Extract the (X, Y) coordinate from the center of the cell holding the provided text.  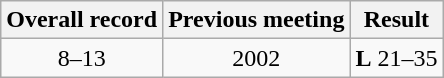
Overall record (82, 20)
2002 (256, 58)
Previous meeting (256, 20)
Result (396, 20)
8–13 (82, 58)
L 21–35 (396, 58)
